From the cell containing the given text, extract its center point as [X, Y] coordinate. 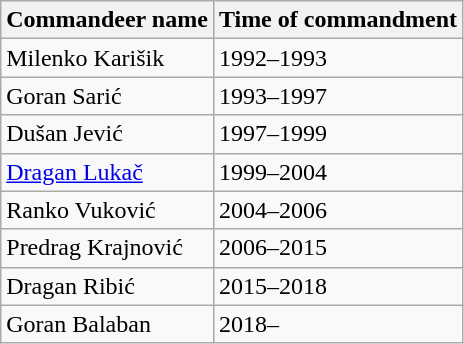
Predrag Krajnović [108, 248]
2015–2018 [338, 286]
1992–1993 [338, 58]
2018– [338, 324]
Ranko Vuković [108, 210]
1999–2004 [338, 172]
Dragan Lukač [108, 172]
Milenko Karišik [108, 58]
1993–1997 [338, 96]
Time of commandment [338, 20]
1997–1999 [338, 134]
2006–2015 [338, 248]
2004–2006 [338, 210]
Goran Balaban [108, 324]
Commandeer name [108, 20]
Dragan Ribić [108, 286]
Goran Sarić [108, 96]
Dušan Jević [108, 134]
